Search for the cell housing the specified text and yield its (x, y) center coordinate. 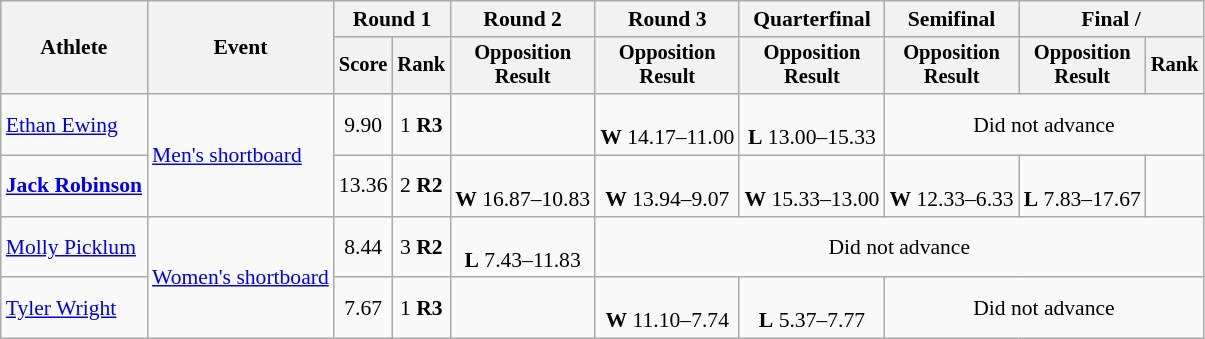
Molly Picklum (74, 248)
Jack Robinson (74, 186)
Athlete (74, 48)
L 7.43–11.83 (522, 248)
8.44 (364, 248)
13.36 (364, 186)
Final / (1112, 19)
L 5.37–7.77 (812, 308)
Round 2 (522, 19)
W 12.33–6.33 (951, 186)
7.67 (364, 308)
L 13.00–15.33 (812, 124)
9.90 (364, 124)
W 11.10–7.74 (667, 308)
3 R2 (422, 248)
Men's shortboard (240, 155)
Ethan Ewing (74, 124)
Round 1 (392, 19)
W 16.87–10.83 (522, 186)
L 7.83–17.67 (1082, 186)
W 14.17–11.00 (667, 124)
Score (364, 66)
W 13.94–9.07 (667, 186)
Event (240, 48)
Semifinal (951, 19)
W 15.33–13.00 (812, 186)
Tyler Wright (74, 308)
Round 3 (667, 19)
2 R2 (422, 186)
Quarterfinal (812, 19)
Women's shortboard (240, 278)
